From the cell containing the given text, extract its center point as [X, Y] coordinate. 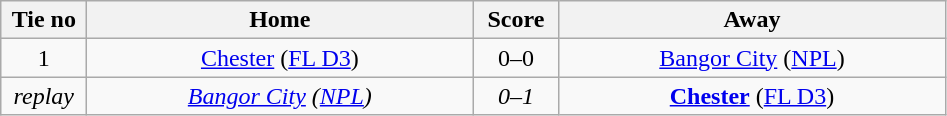
0–1 [516, 96]
0–0 [516, 58]
replay [44, 96]
1 [44, 58]
Away [752, 20]
Home [280, 20]
Tie no [44, 20]
Score [516, 20]
